Provide the [x, y] coordinate of the cell's center where the given text is located.  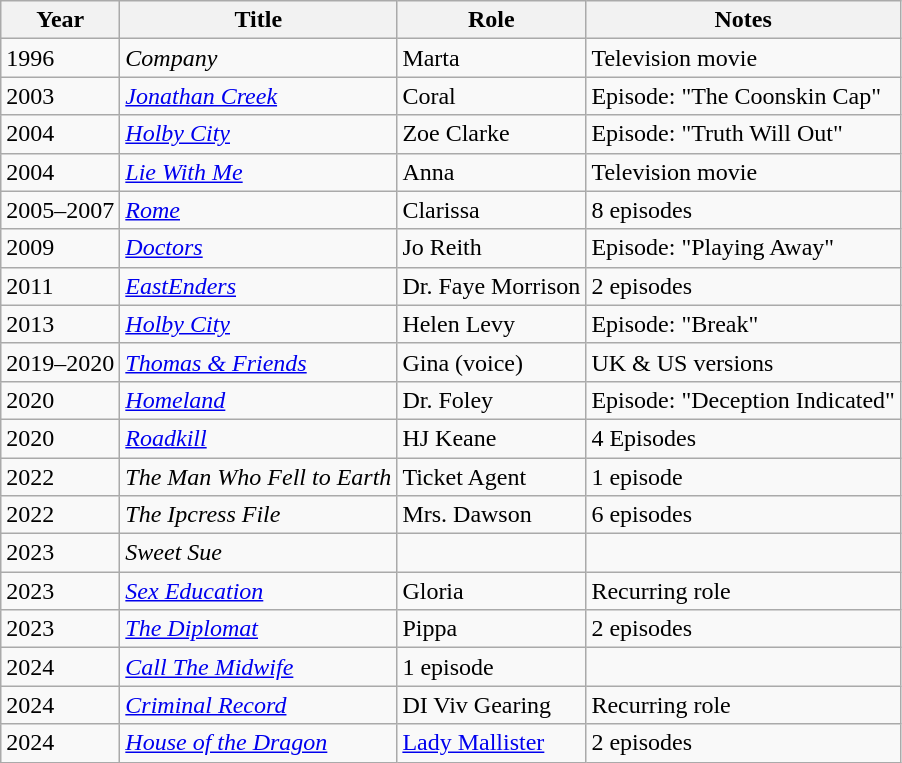
Gina (voice) [492, 362]
Sex Education [258, 591]
Gloria [492, 591]
House of the Dragon [258, 743]
Jonathan Creek [258, 96]
Episode: "Break" [744, 324]
Lady Mallister [492, 743]
Ticket Agent [492, 477]
2013 [60, 324]
Dr. Faye Morrison [492, 286]
Rome [258, 210]
Coral [492, 96]
Mrs. Dawson [492, 515]
2011 [60, 286]
Year [60, 20]
6 episodes [744, 515]
Company [258, 58]
Helen Levy [492, 324]
Zoe Clarke [492, 134]
Anna [492, 172]
Marta [492, 58]
The Ipcress File [258, 515]
2003 [60, 96]
HJ Keane [492, 438]
The Man Who Fell to Earth [258, 477]
Pippa [492, 629]
EastEnders [258, 286]
Criminal Record [258, 705]
2019–2020 [60, 362]
Lie With Me [258, 172]
The Diplomat [258, 629]
1996 [60, 58]
Sweet Sue [258, 553]
8 episodes [744, 210]
Title [258, 20]
4 Episodes [744, 438]
Clarissa [492, 210]
Call The Midwife [258, 667]
Doctors [258, 248]
2005–2007 [60, 210]
Episode: "Playing Away" [744, 248]
2009 [60, 248]
Dr. Foley [492, 400]
Jo Reith [492, 248]
UK & US versions [744, 362]
Episode: "Truth Will Out" [744, 134]
Homeland [258, 400]
Thomas & Friends [258, 362]
Episode: "Deception Indicated" [744, 400]
Roadkill [258, 438]
Role [492, 20]
DI Viv Gearing [492, 705]
Episode: "The Coonskin Cap" [744, 96]
Notes [744, 20]
